Provide the (X, Y) coordinate of the cell's center where the given text is located.  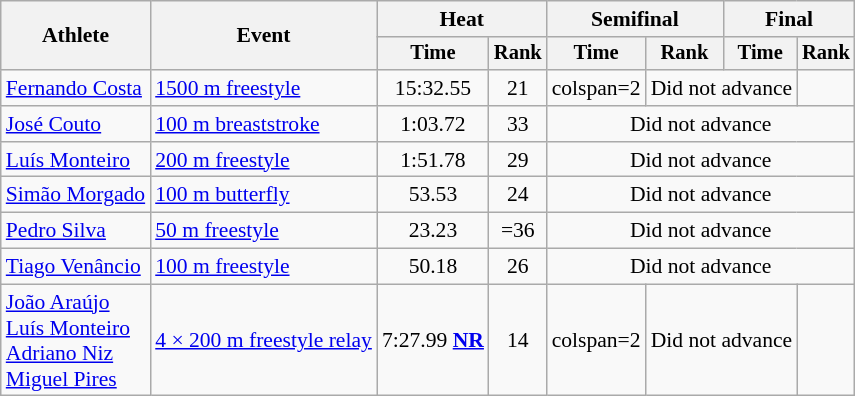
Fernando Costa (76, 88)
Luís Monteiro (76, 160)
50.18 (433, 267)
24 (518, 195)
1500 m freestyle (264, 88)
Athlete (76, 36)
Tiago Venâncio (76, 267)
200 m freestyle (264, 160)
50 m freestyle (264, 231)
100 m freestyle (264, 267)
Final (789, 19)
4 × 200 m freestyle relay (264, 340)
29 (518, 160)
14 (518, 340)
Event (264, 36)
21 (518, 88)
100 m butterfly (264, 195)
100 m breaststroke (264, 124)
7:27.99 NR (433, 340)
Pedro Silva (76, 231)
53.53 (433, 195)
João AraújoLuís MonteiroAdriano NizMiguel Pires (76, 340)
33 (518, 124)
15:32.55 (433, 88)
Simão Morgado (76, 195)
1:51.78 (433, 160)
Heat (462, 19)
Semifinal (636, 19)
26 (518, 267)
José Couto (76, 124)
23.23 (433, 231)
=36 (518, 231)
1:03.72 (433, 124)
